Detect which cell encompasses the target text, then output its (X, Y) center coordinate. 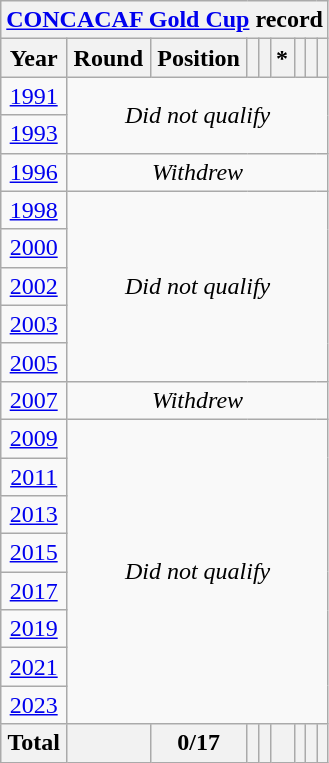
2011 (34, 477)
2017 (34, 591)
1991 (34, 96)
2002 (34, 286)
2009 (34, 438)
Round (108, 58)
1993 (34, 134)
2013 (34, 515)
1998 (34, 210)
2015 (34, 553)
2021 (34, 667)
* (282, 58)
2007 (34, 400)
2000 (34, 248)
2019 (34, 629)
Year (34, 58)
0/17 (198, 743)
2003 (34, 324)
Position (198, 58)
1996 (34, 172)
Total (34, 743)
2023 (34, 705)
CONCACAF Gold Cup record (165, 20)
2005 (34, 362)
